Find where the given text appears and provide that cell's center as [X, Y] coordinate. 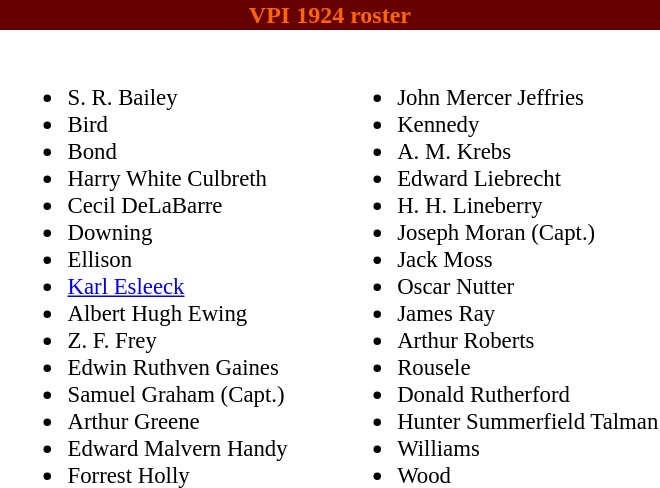
VPI 1924 roster [330, 15]
